For the text-containing cell, return its midpoint in (X, Y) coordinate format. 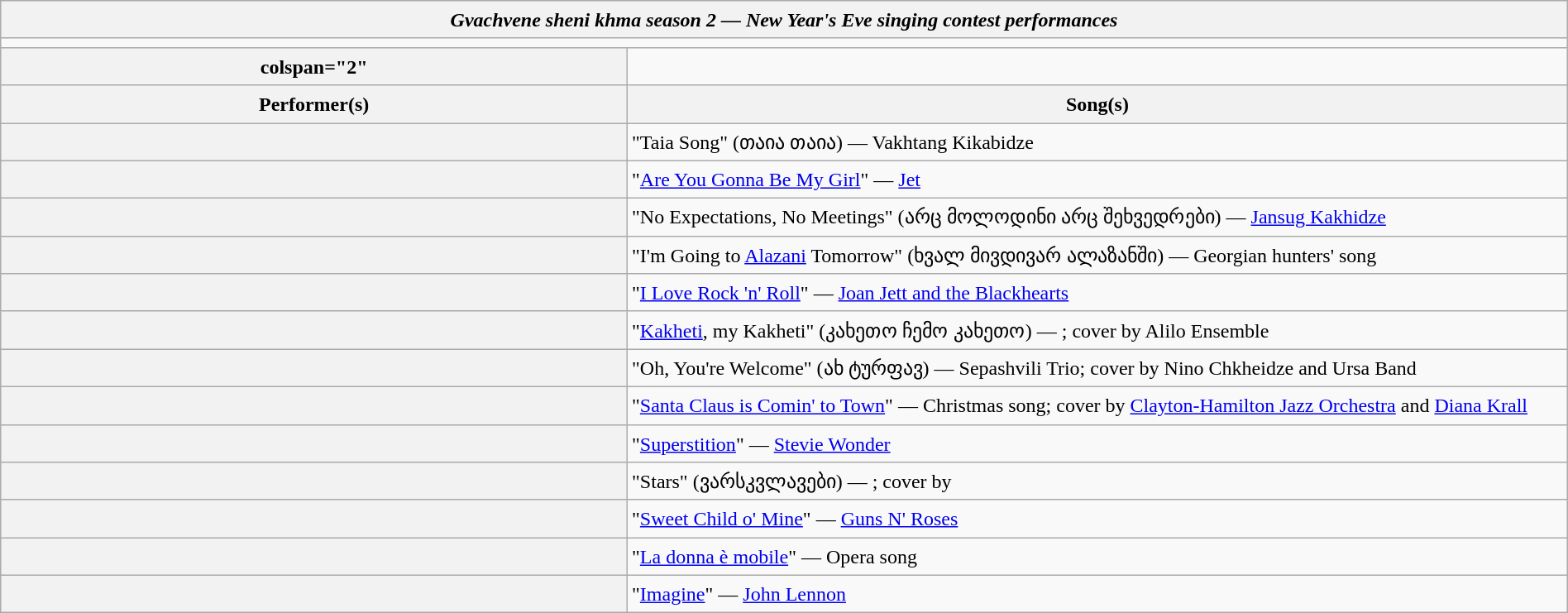
"Stars" (ვარსკვლავები) — ; cover by (1098, 481)
"Sweet Child o' Mine" — Guns N' Roses (1098, 519)
colspan="2" (314, 66)
"Kakheti, my Kakheti" (კახეთო ჩემო კახეთო) — ; cover by Alilo Ensemble (1098, 330)
"I'm Going to Alazani Tomorrow" (ხვალ მივდივარ ალაზანში) — Georgian hunters' song (1098, 255)
"No Expectations, No Meetings" (არც მოლოდინი არც შეხვედრები) — Jansug Kakhidze (1098, 218)
"I Love Rock 'n' Roll" — Joan Jett and the Blackhearts (1098, 293)
"Superstition" — Stevie Wonder (1098, 443)
"Taia Song" (თაია თაია) — Vakhtang Kikabidze (1098, 141)
"Are You Gonna Be My Girl" — Jet (1098, 180)
Gvachvene sheni khma season 2 — New Year's Eve singing contest performances (784, 20)
"Imagine" — John Lennon (1098, 594)
Song(s) (1098, 104)
"La donna è mobile" — Opera song (1098, 557)
"Oh, You're Welcome" (ახ ტურფავ) — Sepashvili Trio; cover by Nino Chkheidze and Ursa Band (1098, 368)
"Santa Claus is Comin' to Town" — Christmas song; cover by Clayton-Hamilton Jazz Orchestra and Diana Krall (1098, 405)
Performer(s) (314, 104)
